Pinpoint the cell where the given text exists, returning its [X, Y] midpoint coordinate. 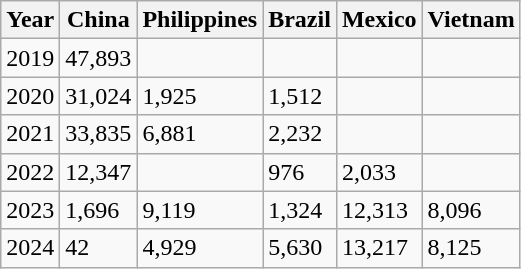
2019 [30, 58]
Year [30, 20]
2023 [30, 210]
8,096 [471, 210]
Brazil [300, 20]
6,881 [200, 134]
Vietnam [471, 20]
33,835 [98, 134]
12,313 [379, 210]
2022 [30, 172]
13,217 [379, 248]
4,929 [200, 248]
42 [98, 248]
9,119 [200, 210]
1,925 [200, 96]
Mexico [379, 20]
China [98, 20]
5,630 [300, 248]
12,347 [98, 172]
1,696 [98, 210]
47,893 [98, 58]
2024 [30, 248]
31,024 [98, 96]
8,125 [471, 248]
2020 [30, 96]
2,033 [379, 172]
2,232 [300, 134]
1,324 [300, 210]
Philippines [200, 20]
2021 [30, 134]
1,512 [300, 96]
976 [300, 172]
